Locate the cell with the specified text and output its [x, y] center coordinate. 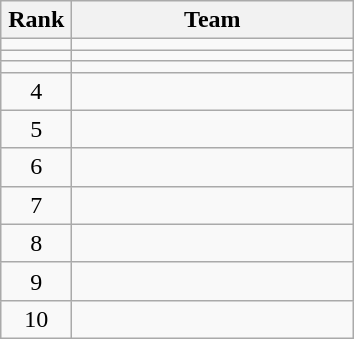
7 [36, 205]
4 [36, 91]
Rank [36, 20]
10 [36, 319]
9 [36, 281]
8 [36, 243]
Team [212, 20]
6 [36, 167]
5 [36, 129]
